Pinpoint the cell where the given text exists, returning its [X, Y] midpoint coordinate. 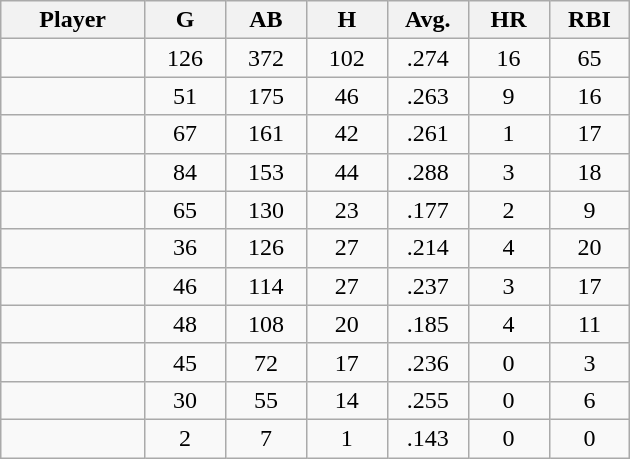
14 [346, 400]
51 [186, 96]
7 [266, 438]
36 [186, 248]
.143 [428, 438]
G [186, 20]
.236 [428, 362]
HR [508, 20]
42 [346, 134]
.237 [428, 286]
RBI [590, 20]
67 [186, 134]
.288 [428, 172]
H [346, 20]
.185 [428, 324]
23 [346, 210]
114 [266, 286]
130 [266, 210]
11 [590, 324]
84 [186, 172]
6 [590, 400]
30 [186, 400]
102 [346, 58]
.263 [428, 96]
.214 [428, 248]
55 [266, 400]
175 [266, 96]
161 [266, 134]
108 [266, 324]
AB [266, 20]
.261 [428, 134]
Player [73, 20]
.255 [428, 400]
45 [186, 362]
18 [590, 172]
.274 [428, 58]
72 [266, 362]
Avg. [428, 20]
372 [266, 58]
.177 [428, 210]
153 [266, 172]
48 [186, 324]
44 [346, 172]
